Capture the cell that displays the provided text and extract its (X, Y) central coordinate. 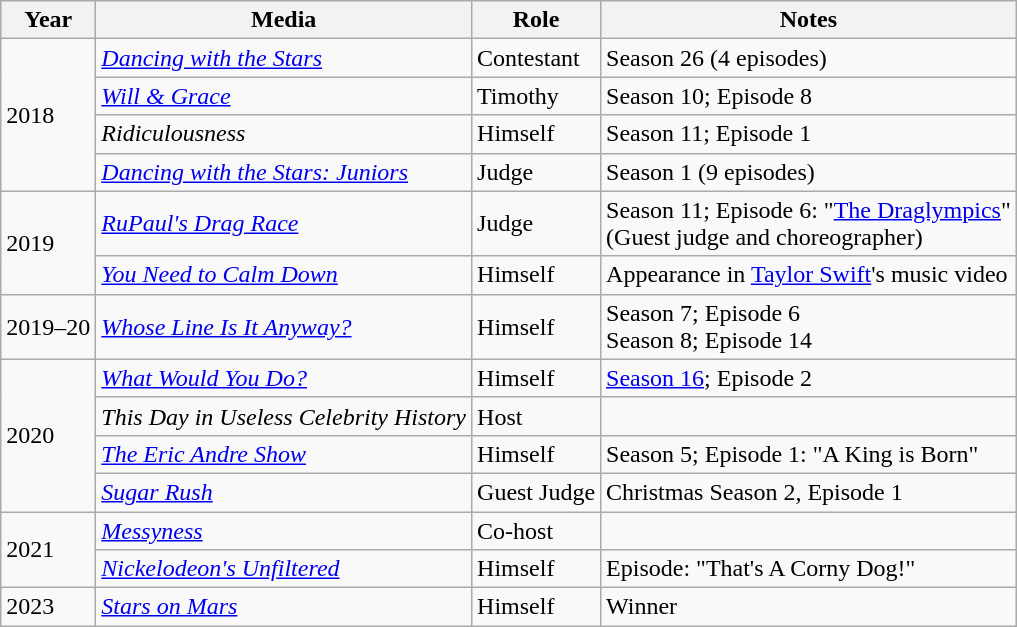
Contestant (536, 58)
Ridiculousness (284, 134)
Christmas Season 2, Episode 1 (809, 492)
Media (284, 20)
2020 (48, 435)
Appearance in Taylor Swift's music video (809, 275)
Episode: "That's A Corny Dog!" (809, 569)
You Need to Calm Down (284, 275)
Will & Grace (284, 96)
Messyness (284, 531)
Host (536, 416)
The Eric Andre Show (284, 454)
Season 7; Episode 6Season 8; Episode 14 (809, 326)
Co-host (536, 531)
Stars on Mars (284, 607)
Role (536, 20)
2021 (48, 550)
Nickelodeon's Unfiltered (284, 569)
Season 1 (9 episodes) (809, 172)
Dancing with the Stars (284, 58)
2019 (48, 242)
What Would You Do? (284, 378)
Whose Line Is It Anyway? (284, 326)
Winner (809, 607)
Season 11; Episode 1 (809, 134)
Season 5; Episode 1: "A King is Born" (809, 454)
Season 10; Episode 8 (809, 96)
This Day in Useless Celebrity History (284, 416)
Season 16; Episode 2 (809, 378)
Dancing with the Stars: Juniors (284, 172)
Timothy (536, 96)
Notes (809, 20)
Guest Judge (536, 492)
Season 26 (4 episodes) (809, 58)
2023 (48, 607)
2019–20 (48, 326)
2018 (48, 115)
Year (48, 20)
Season 11; Episode 6: "The Draglympics" (Guest judge and choreographer) (809, 224)
Sugar Rush (284, 492)
RuPaul's Drag Race (284, 224)
